Identify which cell holds the provided text, then report its [X, Y] central coordinate. 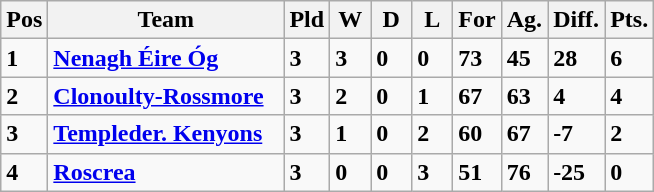
L [432, 20]
Nenagh Éire Óg [166, 58]
6 [630, 58]
For [477, 20]
-7 [576, 134]
Clonoulty-Rossmore [166, 96]
Roscrea [166, 172]
60 [477, 134]
73 [477, 58]
W [350, 20]
76 [524, 172]
28 [576, 58]
51 [477, 172]
Pts. [630, 20]
Pld [307, 20]
Templeder. Kenyons [166, 134]
Team [166, 20]
45 [524, 58]
Diff. [576, 20]
63 [524, 96]
Pos [24, 20]
-25 [576, 172]
D [392, 20]
Ag. [524, 20]
